Provide the (X, Y) coordinate of the cell's center where the given text is located.  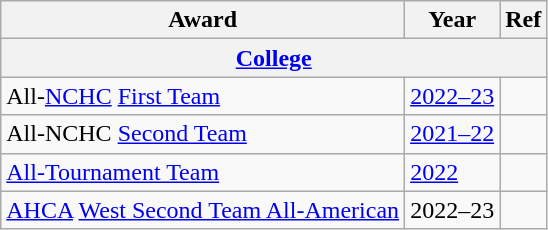
2021–22 (452, 134)
All-NCHC First Team (203, 96)
Ref (524, 20)
Year (452, 20)
All-NCHC Second Team (203, 134)
AHCA West Second Team All-American (203, 210)
College (274, 58)
2022 (452, 172)
Award (203, 20)
All-Tournament Team (203, 172)
